For the text-containing cell, return its midpoint in [X, Y] coordinate format. 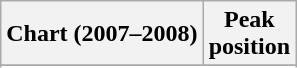
Peakposition [249, 34]
Chart (2007–2008) [102, 34]
